Search for the cell housing the specified text and yield its [X, Y] center coordinate. 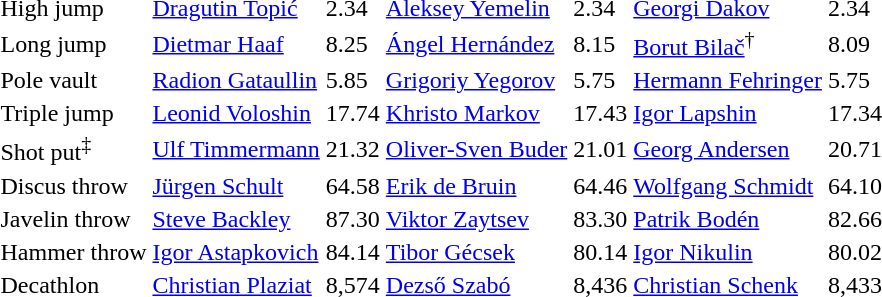
Tibor Gécsek [476, 252]
8.25 [352, 44]
Hermann Fehringer [728, 80]
Ángel Hernández [476, 44]
84.14 [352, 252]
Viktor Zaytsev [476, 219]
64.46 [600, 186]
Erik de Bruin [476, 186]
8.15 [600, 44]
Dietmar Haaf [236, 44]
Igor Lapshin [728, 113]
Patrik Bodén [728, 219]
83.30 [600, 219]
21.32 [352, 149]
5.85 [352, 80]
Oliver-Sven Buder [476, 149]
Radion Gataullin [236, 80]
17.74 [352, 113]
Igor Astapkovich [236, 252]
87.30 [352, 219]
Jürgen Schult [236, 186]
Khristo Markov [476, 113]
64.58 [352, 186]
Steve Backley [236, 219]
Leonid Voloshin [236, 113]
Borut Bilač† [728, 44]
Grigoriy Yegorov [476, 80]
Ulf Timmermann [236, 149]
17.43 [600, 113]
Georg Andersen [728, 149]
21.01 [600, 149]
80.14 [600, 252]
Igor Nikulin [728, 252]
5.75 [600, 80]
Wolfgang Schmidt [728, 186]
